Locate the cell with the specified text and output its [X, Y] center coordinate. 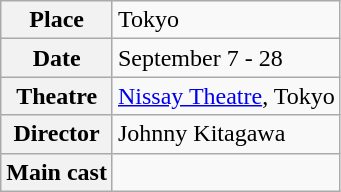
Theatre [57, 96]
Place [57, 20]
Tokyo [226, 20]
September 7 - 28 [226, 58]
Nissay Theatre, Tokyo [226, 96]
Director [57, 134]
Johnny Kitagawa [226, 134]
Date [57, 58]
Main cast [57, 172]
